Locate the cell with the specified text and output its (x, y) center coordinate. 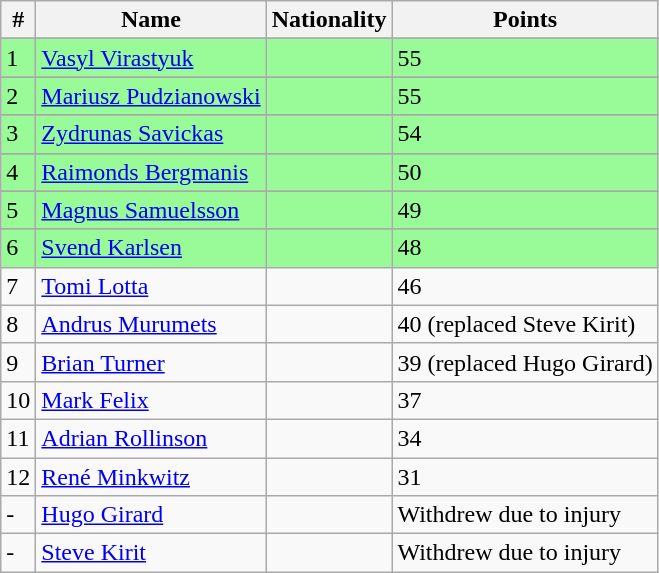
Tomi Lotta (151, 286)
Brian Turner (151, 362)
1 (18, 58)
Points (525, 20)
37 (525, 400)
4 (18, 172)
48 (525, 248)
Andrus Murumets (151, 324)
Mariusz Pudzianowski (151, 96)
50 (525, 172)
Raimonds Bergmanis (151, 172)
11 (18, 438)
8 (18, 324)
Svend Karlsen (151, 248)
46 (525, 286)
Mark Felix (151, 400)
5 (18, 210)
6 (18, 248)
7 (18, 286)
54 (525, 134)
Name (151, 20)
Zydrunas Savickas (151, 134)
10 (18, 400)
3 (18, 134)
40 (replaced Steve Kirit) (525, 324)
12 (18, 477)
# (18, 20)
9 (18, 362)
2 (18, 96)
Vasyl Virastyuk (151, 58)
René Minkwitz (151, 477)
Nationality (329, 20)
31 (525, 477)
34 (525, 438)
Magnus Samuelsson (151, 210)
39 (replaced Hugo Girard) (525, 362)
Hugo Girard (151, 515)
49 (525, 210)
Adrian Rollinson (151, 438)
Steve Kirit (151, 553)
